Identify which cell holds the provided text, then report its [X, Y] central coordinate. 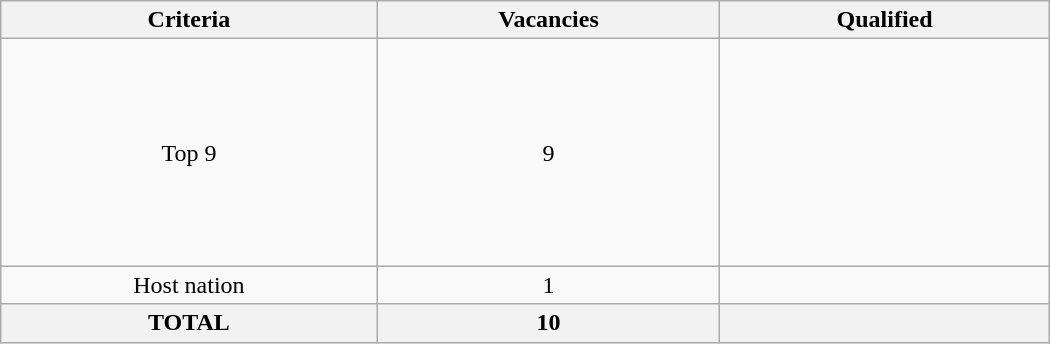
Criteria [189, 20]
Qualified [884, 20]
Top 9 [189, 152]
Host nation [189, 285]
1 [548, 285]
Vacancies [548, 20]
10 [548, 323]
9 [548, 152]
TOTAL [189, 323]
